Scan for the cell matching the given text and deliver its (X, Y) coordinate at center. 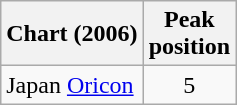
5 (189, 85)
Japan Oricon (72, 85)
Chart (2006) (72, 34)
Peakposition (189, 34)
